Identify which cell holds the provided text, then report its (X, Y) central coordinate. 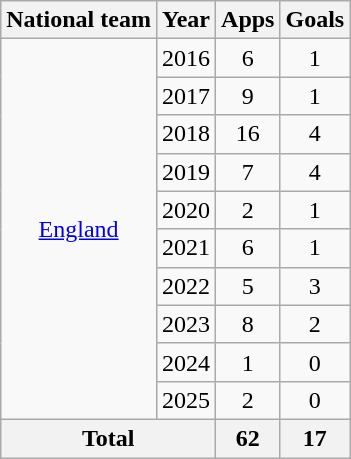
2025 (186, 400)
Total (108, 438)
8 (248, 324)
2017 (186, 96)
7 (248, 172)
2020 (186, 210)
National team (79, 20)
Goals (315, 20)
2023 (186, 324)
England (79, 230)
9 (248, 96)
Apps (248, 20)
2021 (186, 248)
2024 (186, 362)
3 (315, 286)
5 (248, 286)
2018 (186, 134)
17 (315, 438)
2022 (186, 286)
Year (186, 20)
16 (248, 134)
2016 (186, 58)
62 (248, 438)
2019 (186, 172)
